Extract the (X, Y) coordinate from the center of the cell holding the provided text.  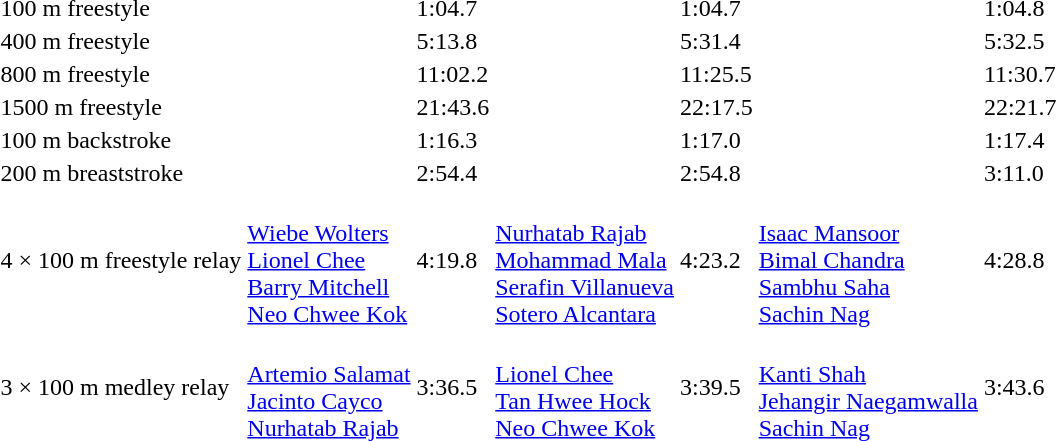
1:16.3 (453, 140)
5:13.8 (453, 41)
Isaac MansoorBimal ChandraSambhu SahaSachin Nag (868, 260)
Nurhatab RajabMohammad MalaSerafin VillanuevaSotero Alcantara (585, 260)
4:23.2 (716, 260)
1:17.0 (716, 140)
4:19.8 (453, 260)
11:02.2 (453, 74)
21:43.6 (453, 107)
Wiebe WoltersLionel CheeBarry MitchellNeo Chwee Kok (329, 260)
2:54.4 (453, 173)
2:54.8 (716, 173)
22:17.5 (716, 107)
11:25.5 (716, 74)
5:31.4 (716, 41)
